Locate the cell with the specified text and output its [x, y] center coordinate. 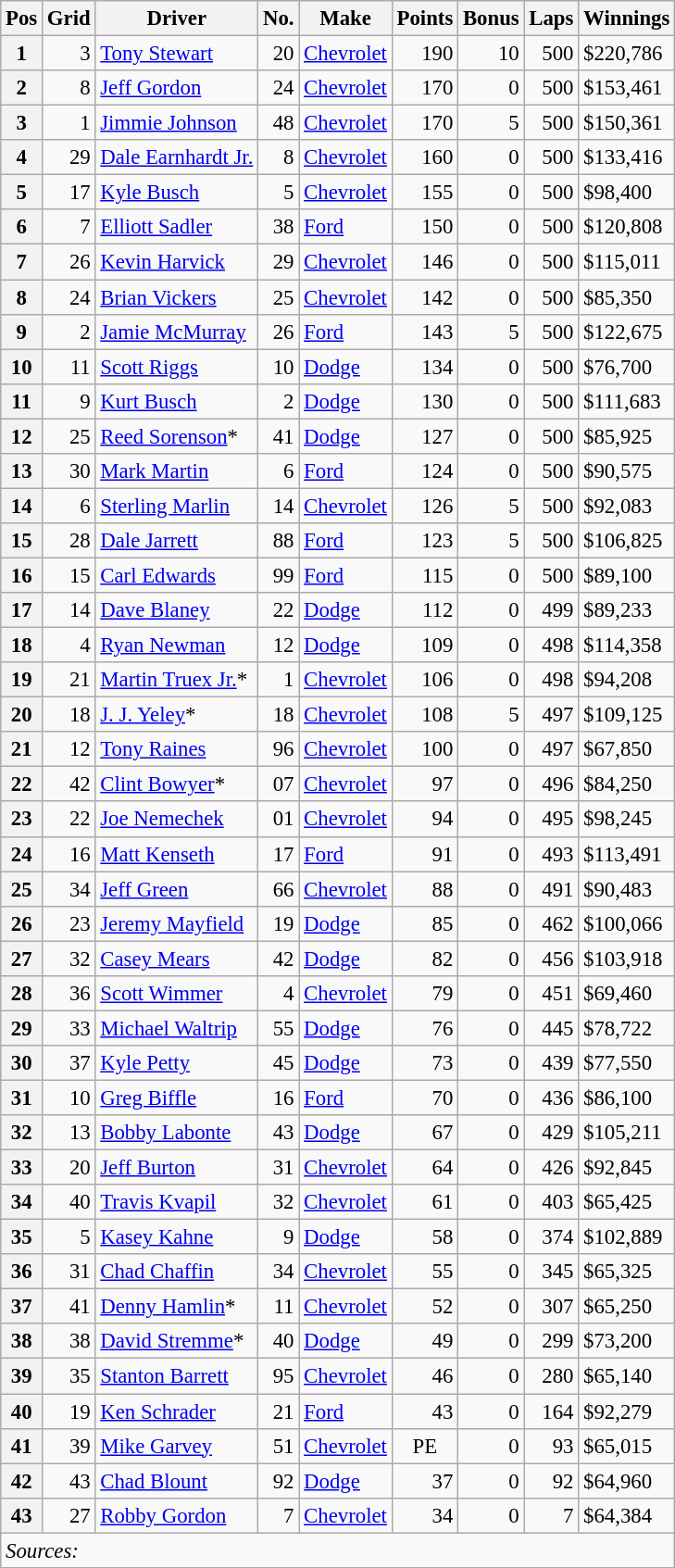
374 [552, 1237]
100 [424, 749]
No. [279, 19]
PE [424, 1446]
$64,960 [627, 1481]
Casey Mears [177, 959]
$114,358 [627, 646]
$100,066 [627, 923]
94 [424, 820]
46 [424, 1376]
Kyle Petty [177, 1063]
$102,889 [627, 1237]
$65,325 [627, 1272]
Elliott Sadler [177, 227]
456 [552, 959]
$90,483 [627, 889]
$76,700 [627, 367]
$92,083 [627, 506]
Dale Earnhardt Jr. [177, 157]
451 [552, 994]
Grid [69, 19]
Chad Chaffin [177, 1272]
496 [552, 784]
Stanton Barrett [177, 1376]
$111,683 [627, 401]
$64,384 [627, 1515]
51 [279, 1446]
99 [279, 575]
Jamie McMurray [177, 332]
Winnings [627, 19]
462 [552, 923]
$73,200 [627, 1342]
79 [424, 994]
$77,550 [627, 1063]
61 [424, 1202]
Kyle Busch [177, 193]
$86,100 [627, 1098]
Denny Hamlin* [177, 1307]
$89,100 [627, 575]
Robby Gordon [177, 1515]
$90,575 [627, 471]
49 [424, 1342]
$85,350 [627, 297]
Ryan Newman [177, 646]
52 [424, 1307]
495 [552, 820]
Kurt Busch [177, 401]
Dale Jarrett [177, 541]
Jeremy Mayfield [177, 923]
160 [424, 157]
Make [345, 19]
108 [424, 715]
Chad Blount [177, 1481]
82 [424, 959]
Dave Blaney [177, 610]
$109,125 [627, 715]
Ken Schrader [177, 1411]
445 [552, 1028]
130 [424, 401]
01 [279, 820]
66 [279, 889]
58 [424, 1237]
134 [424, 367]
429 [552, 1133]
70 [424, 1098]
$65,140 [627, 1376]
127 [424, 436]
Scott Riggs [177, 367]
Jeff Gordon [177, 88]
Driver [177, 19]
Sterling Marlin [177, 506]
499 [552, 610]
$92,279 [627, 1411]
$85,925 [627, 436]
$98,245 [627, 820]
143 [424, 332]
126 [424, 506]
97 [424, 784]
Pos [22, 19]
Brian Vickers [177, 297]
76 [424, 1028]
Martin Truex Jr.* [177, 680]
J. J. Yeley* [177, 715]
Laps [552, 19]
$113,491 [627, 854]
$65,015 [627, 1446]
109 [424, 646]
123 [424, 541]
Michael Waltrip [177, 1028]
Tony Stewart [177, 54]
307 [552, 1307]
155 [424, 193]
$94,208 [627, 680]
Carl Edwards [177, 575]
$65,250 [627, 1307]
85 [424, 923]
$133,416 [627, 157]
$115,011 [627, 262]
07 [279, 784]
96 [279, 749]
Points [424, 19]
Sources: [338, 1550]
$92,845 [627, 1168]
124 [424, 471]
$120,808 [627, 227]
48 [279, 123]
Matt Kenseth [177, 854]
$150,361 [627, 123]
106 [424, 680]
403 [552, 1202]
Mark Martin [177, 471]
299 [552, 1342]
$69,460 [627, 994]
David Stremme* [177, 1342]
Mike Garvey [177, 1446]
Tony Raines [177, 749]
91 [424, 854]
Clint Bowyer* [177, 784]
150 [424, 227]
280 [552, 1376]
$98,400 [627, 193]
Kevin Harvick [177, 262]
95 [279, 1376]
Jimmie Johnson [177, 123]
$78,722 [627, 1028]
Greg Biffle [177, 1098]
112 [424, 610]
$65,425 [627, 1202]
Scott Wimmer [177, 994]
Travis Kvapil [177, 1202]
$103,918 [627, 959]
Bobby Labonte [177, 1133]
Joe Nemechek [177, 820]
Reed Sorenson* [177, 436]
164 [552, 1411]
$67,850 [627, 749]
436 [552, 1098]
146 [424, 262]
345 [552, 1272]
439 [552, 1063]
493 [552, 854]
$105,211 [627, 1133]
73 [424, 1063]
Jeff Burton [177, 1168]
Jeff Green [177, 889]
$153,461 [627, 88]
$89,233 [627, 610]
45 [279, 1063]
$106,825 [627, 541]
190 [424, 54]
$122,675 [627, 332]
142 [424, 297]
491 [552, 889]
67 [424, 1133]
426 [552, 1168]
Kasey Kahne [177, 1237]
115 [424, 575]
93 [552, 1446]
Bonus [491, 19]
64 [424, 1168]
$220,786 [627, 54]
$84,250 [627, 784]
